Scan for the cell matching the given text and deliver its [x, y] coordinate at center. 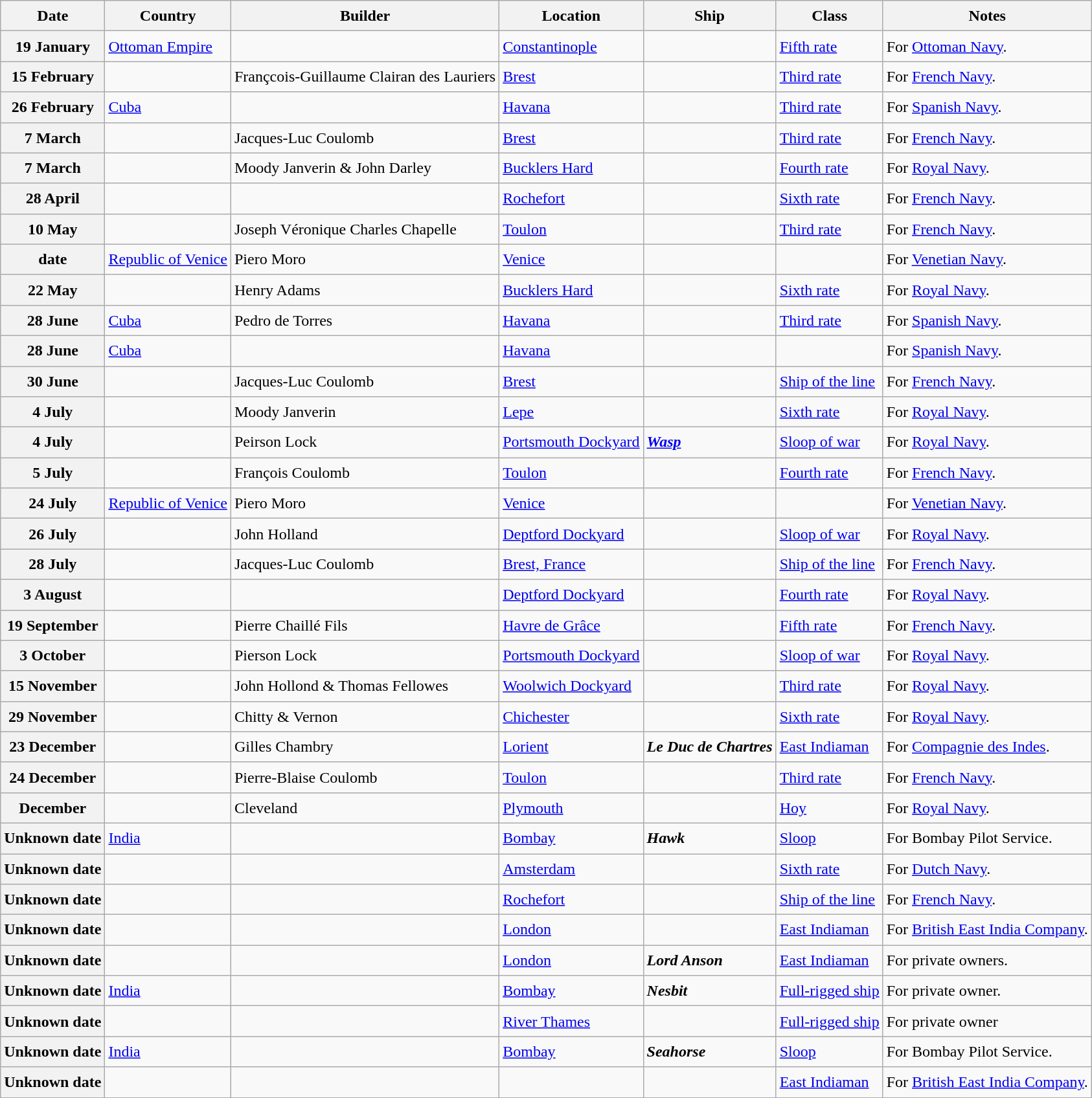
24 December [53, 777]
For Compagnie des Indes. [987, 747]
Pierre Chaillé Fils [365, 625]
Amsterdam [571, 869]
Lord Anson [710, 961]
3 October [53, 655]
Henry Adams [365, 290]
River Thames [571, 1022]
26 February [53, 107]
3 August [53, 594]
Woolwich Dockyard [571, 686]
Cleveland [365, 808]
Pierre-Blaise Coulomb [365, 777]
Brest, France [571, 565]
Plymouth [571, 808]
Date [53, 16]
Country [168, 16]
Chitty & Vernon [365, 716]
Hoy [829, 808]
28 April [53, 198]
Moody Janverin [365, 412]
15 November [53, 686]
5 July [53, 473]
28 July [53, 565]
Notes [987, 16]
Peirson Lock [365, 443]
29 November [53, 716]
For Ottoman Navy. [987, 47]
Location [571, 16]
19 September [53, 625]
Builder [365, 16]
22 May [53, 290]
For private owner [987, 1022]
Constantinople [571, 47]
Hawk [710, 838]
Pierson Lock [365, 655]
Wasp [710, 443]
December [53, 808]
date [53, 259]
19 January [53, 47]
Seahorse [710, 1051]
John Hollond & Thomas Fellowes [365, 686]
26 July [53, 533]
10 May [53, 229]
Lorient [571, 747]
Moody Janverin & John Darley [365, 168]
Ship [710, 16]
For private owners. [987, 961]
30 June [53, 382]
Ottoman Empire [168, 47]
François Coulomb [365, 473]
Havre de Grâce [571, 625]
23 December [53, 747]
Le Duc de Chartres [710, 747]
24 July [53, 504]
Class [829, 16]
For private owner. [987, 991]
Lepe [571, 412]
For Dutch Navy. [987, 869]
Françcois-Guillaume Clairan des Lauriers [365, 76]
Nesbit [710, 991]
John Holland [365, 533]
Chichester [571, 716]
Gilles Chambry [365, 747]
Joseph Véronique Charles Chapelle [365, 229]
Pedro de Torres [365, 320]
15 February [53, 76]
